Provide the [x, y] coordinate of the cell's center where the given text is located.  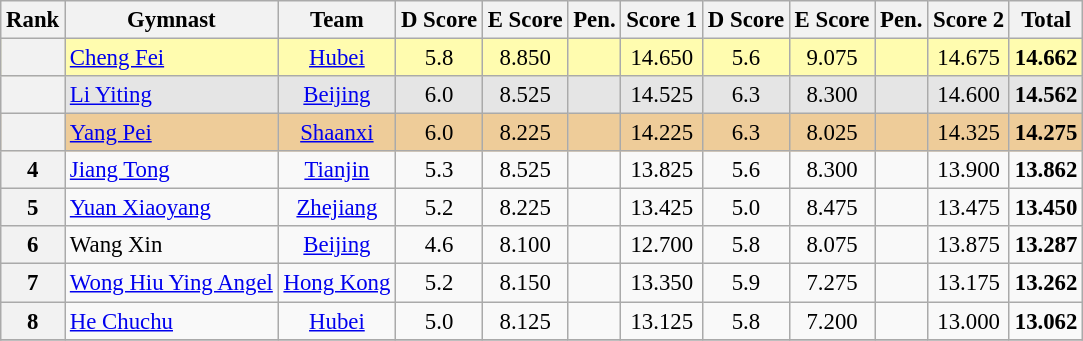
Total [1046, 20]
8.850 [524, 58]
14.325 [969, 133]
Wang Xin [172, 245]
13.862 [1046, 170]
Zhejiang [337, 208]
Rank [33, 20]
13.000 [969, 321]
7 [33, 283]
13.475 [969, 208]
9.075 [832, 58]
Tianjin [337, 170]
14.562 [1046, 95]
Jiang Tong [172, 170]
6 [33, 245]
13.900 [969, 170]
8 [33, 321]
13.425 [662, 208]
14.600 [969, 95]
8.100 [524, 245]
Score 2 [969, 20]
Shaanxi [337, 133]
13.175 [969, 283]
Team [337, 20]
8.075 [832, 245]
14.662 [1046, 58]
4.6 [440, 245]
14.675 [969, 58]
He Chuchu [172, 321]
14.275 [1046, 133]
13.350 [662, 283]
Hong Kong [337, 283]
13.262 [1046, 283]
Score 1 [662, 20]
8.475 [832, 208]
Cheng Fei [172, 58]
Li Yiting [172, 95]
5.3 [440, 170]
12.700 [662, 245]
8.125 [524, 321]
Yang Pei [172, 133]
14.525 [662, 95]
13.287 [1046, 245]
4 [33, 170]
14.225 [662, 133]
Gymnast [172, 20]
7.200 [832, 321]
14.650 [662, 58]
Yuan Xiaoyang [172, 208]
13.062 [1046, 321]
8.025 [832, 133]
5.9 [746, 283]
13.450 [1046, 208]
13.825 [662, 170]
Wong Hiu Ying Angel [172, 283]
5 [33, 208]
13.125 [662, 321]
8.150 [524, 283]
13.875 [969, 245]
7.275 [832, 283]
